Determine the (X, Y) coordinate at the center of the cell enclosing the given text.  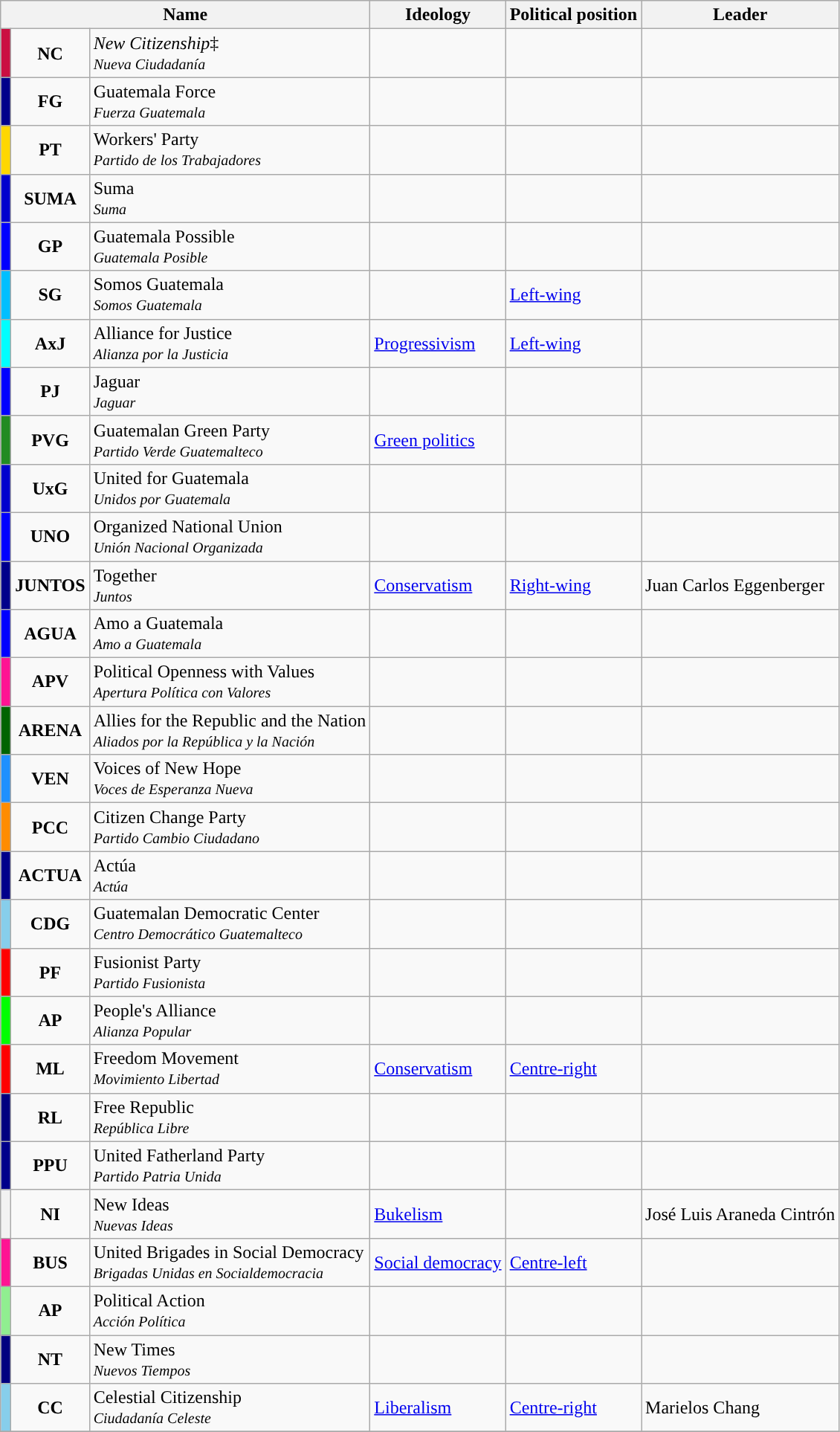
Celestial CitizenshipCiudadanía Celeste (230, 1408)
Liberalism (438, 1408)
Citizen Change PartyPartido Cambio Ciudadano (230, 827)
Political ActionAcción Política (230, 1310)
Somos GuatemalaSomos Guatemala (230, 294)
NI (51, 1213)
NC (51, 54)
UNO (51, 537)
Bukelism (438, 1213)
Free RepublicRepública Libre (230, 1117)
ACTUA (51, 876)
Voices of New HopeVoces de Esperanza Nueva (230, 779)
Guatemalan Democratic CenterCentro Democrático Guatemalteco (230, 923)
PPU (51, 1166)
VEN (51, 779)
JaguarJaguar (230, 391)
UxG (51, 488)
ML (51, 1069)
Name (186, 15)
People's AllianceAlianza Popular (230, 1020)
Leader (740, 15)
JUNTOS (51, 584)
Organized National UnionUnión Nacional Organizada (230, 537)
Guatemala ForceFuerza Guatemala (230, 101)
Progressivism (438, 344)
Guatemala PossibleGuatemala Posible (230, 247)
SG (51, 294)
Alliance for JusticeAlianza por la Justicia (230, 344)
United for GuatemalaUnidos por Guatemala (230, 488)
BUS (51, 1262)
SUMA (51, 198)
CC (51, 1408)
Political Openness with ValuesApertura Política con Valores (230, 683)
PCC (51, 827)
PJ (51, 391)
Centre-left (573, 1262)
SumaSuma (230, 198)
New TimesNuevos Tiempos (230, 1359)
Workers' PartyPartido de los Trabajadores (230, 150)
Political position (573, 15)
FG (51, 101)
New Citizenship‡Nueva Ciudadanía (230, 54)
José Luis Araneda Cintrón (740, 1213)
Right-wing (573, 584)
Guatemalan Green PartyPartido Verde Guatemalteco (230, 440)
ActúaActúa (230, 876)
Marielos Chang (740, 1408)
PT (51, 150)
CDG (51, 923)
Fusionist PartyPartido Fusionista (230, 973)
Juan Carlos Eggenberger (740, 584)
Amo a GuatemalaAmo a Guatemala (230, 633)
Freedom MovementMovimiento Libertad (230, 1069)
GP (51, 247)
United Fatherland PartyPartido Patria Unida (230, 1166)
NT (51, 1359)
PVG (51, 440)
Social democracy (438, 1262)
United Brigades in Social DemocracyBrigadas Unidas en Socialdemocracia (230, 1262)
RL (51, 1117)
TogetherJuntos (230, 584)
New IdeasNuevas Ideas (230, 1213)
AxJ (51, 344)
Green politics (438, 440)
Ideology (438, 15)
ARENA (51, 730)
Allies for the Republic and the NationAliados por la República y la Nación (230, 730)
APV (51, 683)
PF (51, 973)
AGUA (51, 633)
